Determine the (X, Y) coordinate at the center of the cell enclosing the given text.  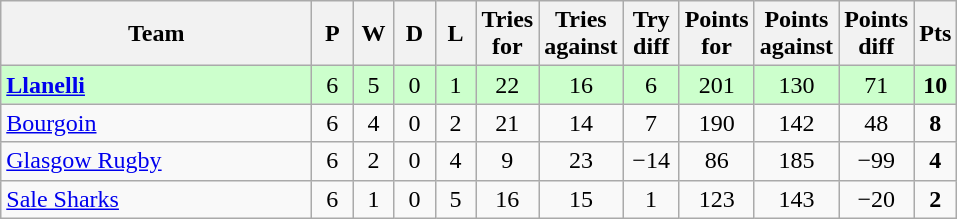
Pts (936, 34)
10 (936, 85)
86 (716, 161)
8 (936, 123)
Glasgow Rugby (156, 161)
−20 (876, 199)
123 (716, 199)
P (332, 34)
Llanelli (156, 85)
L (456, 34)
Bourgoin (156, 123)
23 (581, 161)
71 (876, 85)
22 (508, 85)
Sale Sharks (156, 199)
201 (716, 85)
190 (716, 123)
7 (651, 123)
143 (796, 199)
Points for (716, 34)
W (374, 34)
21 (508, 123)
48 (876, 123)
15 (581, 199)
−99 (876, 161)
Team (156, 34)
−14 (651, 161)
Tries for (508, 34)
Try diff (651, 34)
Points diff (876, 34)
Points against (796, 34)
130 (796, 85)
142 (796, 123)
14 (581, 123)
Tries against (581, 34)
9 (508, 161)
185 (796, 161)
D (414, 34)
